Output the (X, Y) coordinate of the center of the cell containing the given text.  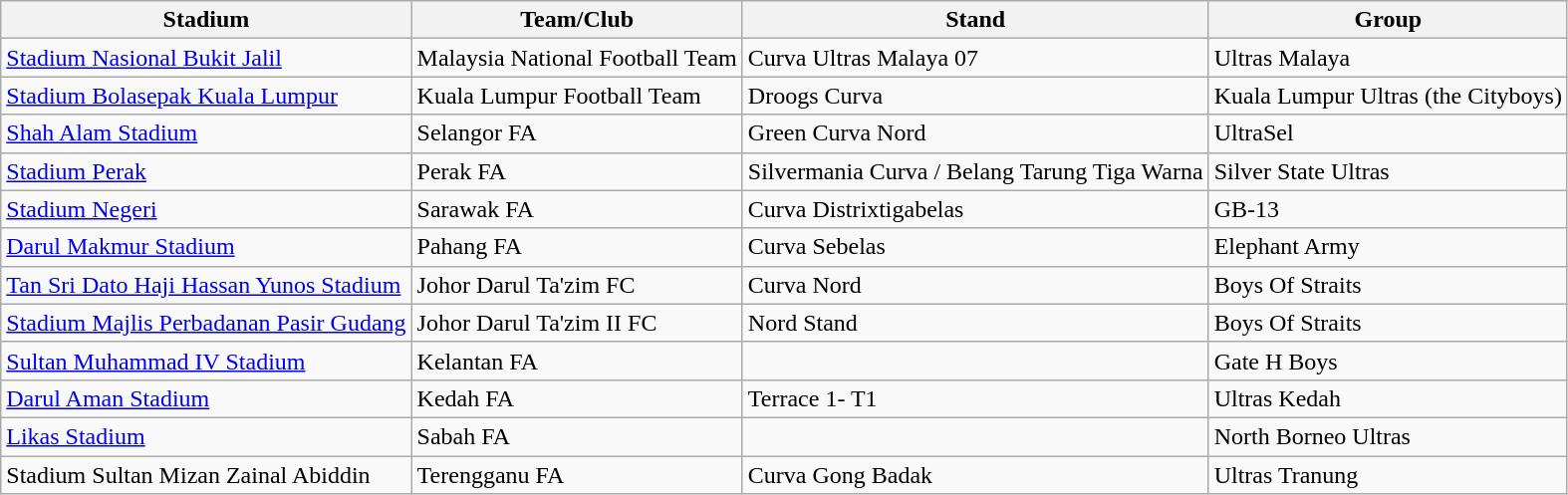
Curva Gong Badak (975, 475)
Johor Darul Ta'zim FC (577, 285)
Silvermania Curva / Belang Tarung Tiga Warna (975, 171)
Darul Makmur Stadium (206, 247)
Ultras Tranung (1388, 475)
Malaysia National Football Team (577, 58)
Green Curva Nord (975, 133)
Tan Sri Dato Haji Hassan Yunos Stadium (206, 285)
Curva Distrixtigabelas (975, 209)
Stadium Negeri (206, 209)
Curva Sebelas (975, 247)
Elephant Army (1388, 247)
Ultras Kedah (1388, 398)
Kuala Lumpur Football Team (577, 96)
Stand (975, 20)
Terengganu FA (577, 475)
Kedah FA (577, 398)
Stadium Sultan Mizan Zainal Abiddin (206, 475)
Sarawak FA (577, 209)
Stadium Perak (206, 171)
Stadium Majlis Perbadanan Pasir Gudang (206, 323)
Gate H Boys (1388, 361)
Kuala Lumpur Ultras (the Cityboys) (1388, 96)
Group (1388, 20)
Sultan Muhammad IV Stadium (206, 361)
UltraSel (1388, 133)
Silver State Ultras (1388, 171)
Curva Nord (975, 285)
Stadium Bolasepak Kuala Lumpur (206, 96)
North Borneo Ultras (1388, 436)
Terrace 1- T1 (975, 398)
Kelantan FA (577, 361)
Pahang FA (577, 247)
Nord Stand (975, 323)
Team/Club (577, 20)
Ultras Malaya (1388, 58)
Stadium Nasional Bukit Jalil (206, 58)
Stadium (206, 20)
GB-13 (1388, 209)
Sabah FA (577, 436)
Perak FA (577, 171)
Shah Alam Stadium (206, 133)
Darul Aman Stadium (206, 398)
Johor Darul Ta'zim II FC (577, 323)
Selangor FA (577, 133)
Curva Ultras Malaya 07 (975, 58)
Droogs Curva (975, 96)
Likas Stadium (206, 436)
